From the cell containing the given text, extract its center point as (X, Y) coordinate. 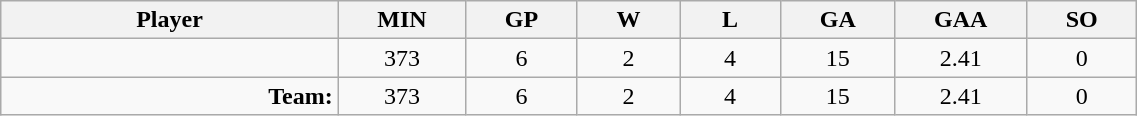
MIN (402, 20)
Player (170, 20)
SO (1081, 20)
GP (522, 20)
L (730, 20)
Team: (170, 96)
W (628, 20)
GA (838, 20)
GAA (961, 20)
